Output the (x, y) coordinate of the center of the cell containing the given text.  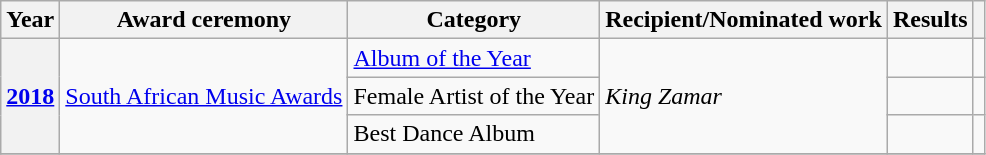
Best Dance Album (474, 134)
Album of the Year (474, 58)
South African Music Awards (204, 96)
Category (474, 20)
Year (30, 20)
Results (930, 20)
Recipient/Nominated work (744, 20)
2018 (30, 96)
Female Artist of the Year (474, 96)
King Zamar (744, 96)
Award ceremony (204, 20)
